Identify which cell holds the provided text, then report its [x, y] central coordinate. 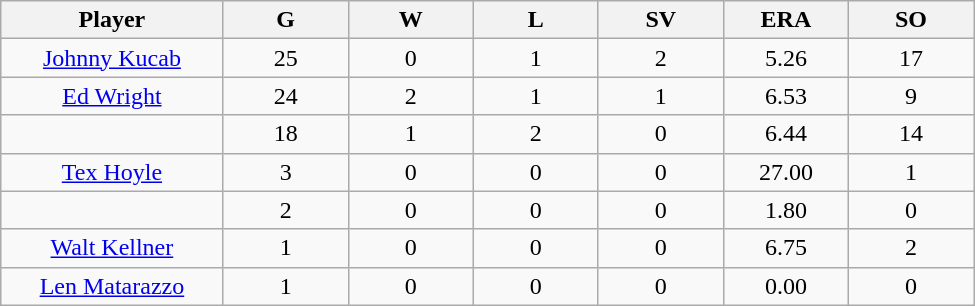
6.44 [786, 134]
ERA [786, 20]
3 [286, 172]
SV [660, 20]
Len Matarazzo [112, 286]
24 [286, 96]
Player [112, 20]
G [286, 20]
0.00 [786, 286]
1.80 [786, 210]
17 [910, 58]
Johnny Kucab [112, 58]
14 [910, 134]
W [410, 20]
5.26 [786, 58]
L [536, 20]
6.53 [786, 96]
SO [910, 20]
27.00 [786, 172]
Ed Wright [112, 96]
6.75 [786, 248]
18 [286, 134]
Walt Kellner [112, 248]
Tex Hoyle [112, 172]
9 [910, 96]
25 [286, 58]
